Pinpoint the cell where the given text exists, returning its [X, Y] midpoint coordinate. 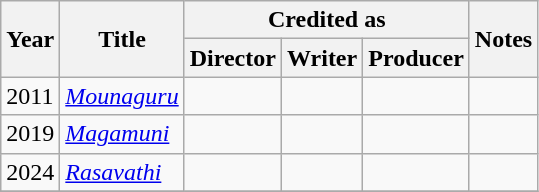
Rasavathi [122, 172]
Title [122, 39]
Producer [416, 58]
2011 [30, 96]
Year [30, 39]
2019 [30, 134]
Credited as [326, 20]
Notes [503, 39]
Mounaguru [122, 96]
Magamuni [122, 134]
Director [232, 58]
Writer [322, 58]
2024 [30, 172]
